For the text-containing cell, return its midpoint in (x, y) coordinate format. 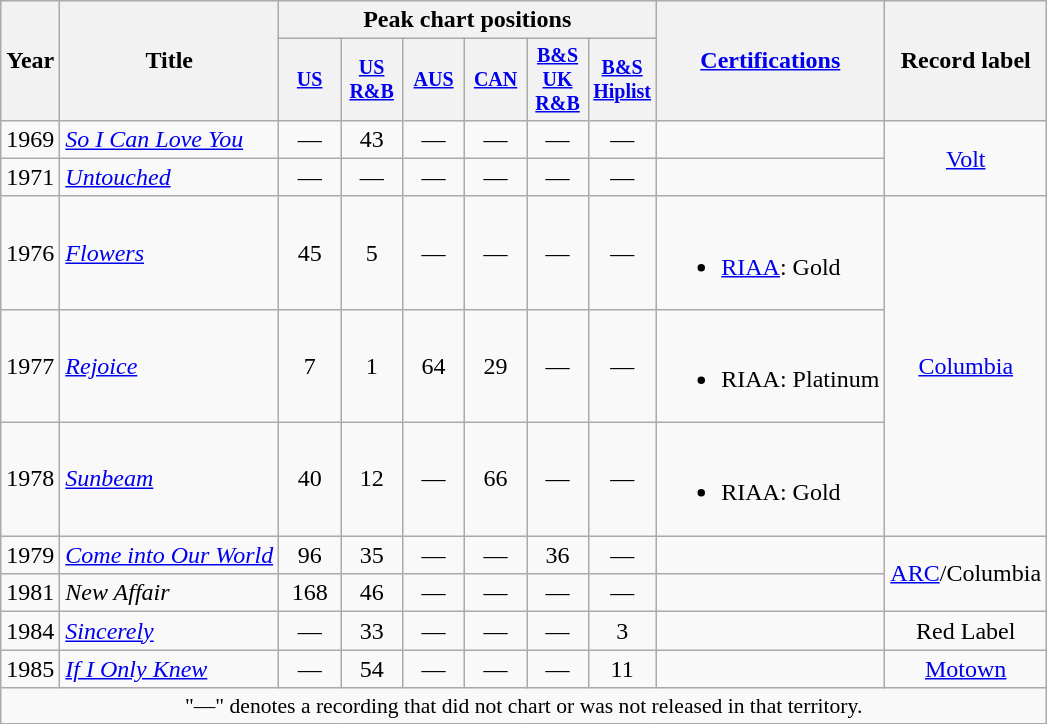
1979 (30, 555)
Motown (966, 669)
36 (558, 555)
54 (372, 669)
B&S Hiplist (622, 80)
1977 (30, 366)
Peak chart positions (468, 20)
ARC/Columbia (966, 574)
Red Label (966, 631)
66 (496, 480)
CAN (496, 80)
11 (622, 669)
So I Can Love You (170, 139)
12 (372, 480)
1985 (30, 669)
40 (310, 480)
Certifications (770, 61)
96 (310, 555)
64 (434, 366)
Year (30, 61)
US (310, 80)
1976 (30, 252)
Title (170, 61)
5 (372, 252)
US R&B (372, 80)
46 (372, 593)
45 (310, 252)
Columbia (966, 366)
RIAA: Platinum (770, 366)
Come into Our World (170, 555)
AUS (434, 80)
Flowers (170, 252)
If I Only Knew (170, 669)
3 (622, 631)
Record label (966, 61)
29 (496, 366)
Sincerely (170, 631)
43 (372, 139)
"—" denotes a recording that did not chart or was not released in that territory. (524, 706)
1978 (30, 480)
New Affair (170, 593)
1984 (30, 631)
1969 (30, 139)
1 (372, 366)
1971 (30, 177)
Volt (966, 158)
7 (310, 366)
1981 (30, 593)
Rejoice (170, 366)
35 (372, 555)
Untouched (170, 177)
B&S UK R&B (558, 80)
33 (372, 631)
Sunbeam (170, 480)
168 (310, 593)
